Identify which cell holds the provided text, then report its [X, Y] central coordinate. 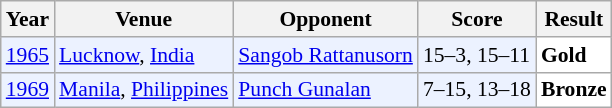
1965 [28, 55]
Result [574, 19]
1969 [28, 90]
Year [28, 19]
7–15, 13–18 [477, 90]
Punch Gunalan [326, 90]
Lucknow, India [144, 55]
Bronze [574, 90]
Manila, Philippines [144, 90]
Score [477, 19]
Opponent [326, 19]
Gold [574, 55]
Sangob Rattanusorn [326, 55]
15–3, 15–11 [477, 55]
Venue [144, 19]
